Scan for the cell matching the given text and deliver its [x, y] coordinate at center. 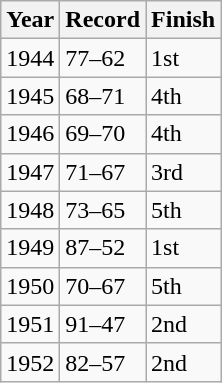
Finish [184, 20]
Year [30, 20]
Record [103, 20]
1944 [30, 58]
3rd [184, 172]
87–52 [103, 248]
1952 [30, 362]
1950 [30, 286]
70–67 [103, 286]
77–62 [103, 58]
1946 [30, 134]
1947 [30, 172]
69–70 [103, 134]
71–67 [103, 172]
73–65 [103, 210]
1951 [30, 324]
68–71 [103, 96]
1948 [30, 210]
91–47 [103, 324]
1949 [30, 248]
1945 [30, 96]
82–57 [103, 362]
